Search for the cell housing the specified text and yield its [x, y] center coordinate. 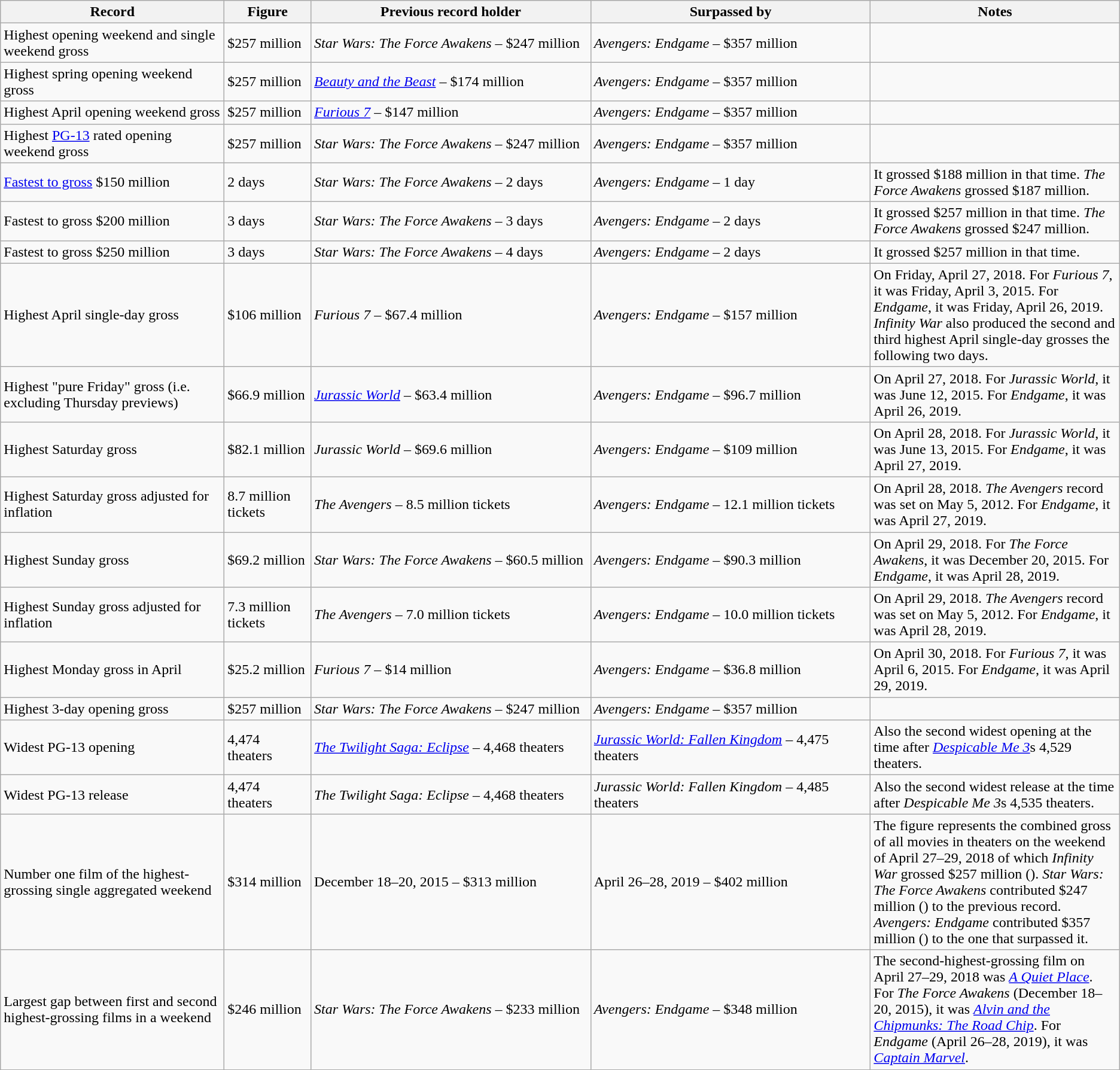
It grossed $257 million in that time. [995, 252]
Jurassic World: Fallen Kingdom – 4,475 theaters [731, 748]
$246 million [268, 1010]
$314 million [268, 882]
Jurassic World – $69.6 million [451, 449]
Highest 3-day opening gross [112, 709]
Highest spring opening weekend gross [112, 81]
Highest "pure Friday" gross (i.e. excluding Thursday previews) [112, 394]
Avengers: Endgame – $36.8 million [731, 670]
Largest gap between first and second highest-grossing films in a weekend [112, 1010]
Widest PG-13 release [112, 794]
$82.1 million [268, 449]
Avengers: Endgame – $157 million [731, 315]
Star Wars: The Force Awakens – 4 days [451, 252]
Highest April single-day gross [112, 315]
Avengers: Endgame – $348 million [731, 1010]
Number one film of the highest-grossing single aggregated weekend [112, 882]
The Avengers – 7.0 million tickets [451, 615]
Jurassic World – $63.4 million [451, 394]
Fastest to gross $250 million [112, 252]
Notes [995, 12]
Avengers: Endgame – $96.7 million [731, 394]
Surpassed by [731, 12]
8.7 million tickets [268, 504]
Avengers: Endgame – 12.1 million tickets [731, 504]
2 days [268, 182]
On April 28, 2018. For Jurassic World, it was June 13, 2015. For Endgame, it was April 27, 2019. [995, 449]
$25.2 million [268, 670]
Highest Saturday gross adjusted for inflation [112, 504]
On April 27, 2018. For Jurassic World, it was June 12, 2015. For Endgame, it was April 26, 2019. [995, 394]
Widest PG-13 opening [112, 748]
Highest April opening weekend gross [112, 112]
Highest opening weekend and single weekend gross [112, 43]
7.3 million tickets [268, 615]
Previous record holder [451, 12]
Also the second widest release at the time after Despicable Me 3s 4,535 theaters. [995, 794]
December 18–20, 2015 – $313 million [451, 882]
Highest Saturday gross [112, 449]
Also the second widest opening at the time after Despicable Me 3s 4,529 theaters. [995, 748]
$69.2 million [268, 560]
$66.9 million [268, 394]
Avengers: Endgame – $109 million [731, 449]
Star Wars: The Force Awakens – $60.5 million [451, 560]
Figure [268, 12]
Avengers: Endgame – $90.3 million [731, 560]
Furious 7 – $147 million [451, 112]
The Avengers – 8.5 million tickets [451, 504]
Fastest to gross $150 million [112, 182]
Star Wars: The Force Awakens – 2 days [451, 182]
On April 30, 2018. For Furious 7, it was April 6, 2015. For Endgame, it was April 29, 2019. [995, 670]
Highest Sunday gross [112, 560]
Beauty and the Beast – $174 million [451, 81]
Star Wars: The Force Awakens – $233 million [451, 1010]
Highest Monday gross in April [112, 670]
Highest Sunday gross adjusted for inflation [112, 615]
It grossed $257 million in that time. The Force Awakens grossed $247 million. [995, 221]
Highest PG-13 rated opening weekend gross [112, 144]
On April 29, 2018. The Avengers record was set on May 5, 2012. For Endgame, it was April 28, 2019. [995, 615]
Furious 7 – $67.4 million [451, 315]
On April 28, 2018. The Avengers record was set on May 5, 2012. For Endgame, it was April 27, 2019. [995, 504]
$106 million [268, 315]
Furious 7 – $14 million [451, 670]
April 26–28, 2019 – $402 million [731, 882]
Fastest to gross $200 million [112, 221]
On April 29, 2018. For The Force Awakens, it was December 20, 2015. For Endgame, it was April 28, 2019. [995, 560]
Avengers: Endgame – 1 day [731, 182]
Record [112, 12]
Jurassic World: Fallen Kingdom – 4,485 theaters [731, 794]
Star Wars: The Force Awakens – 3 days [451, 221]
Avengers: Endgame – 10.0 million tickets [731, 615]
It grossed $188 million in that time. The Force Awakens grossed $187 million. [995, 182]
